For the text-containing cell, return its midpoint in (x, y) coordinate format. 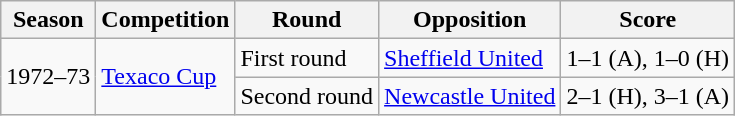
Competition (166, 20)
Texaco Cup (166, 77)
2–1 (H), 3–1 (A) (648, 96)
Season (48, 20)
Round (307, 20)
1972–73 (48, 77)
First round (307, 58)
Score (648, 20)
1–1 (A), 1–0 (H) (648, 58)
Sheffield United (470, 58)
Opposition (470, 20)
Second round (307, 96)
Newcastle United (470, 96)
